Detect which cell encompasses the target text, then output its [X, Y] center coordinate. 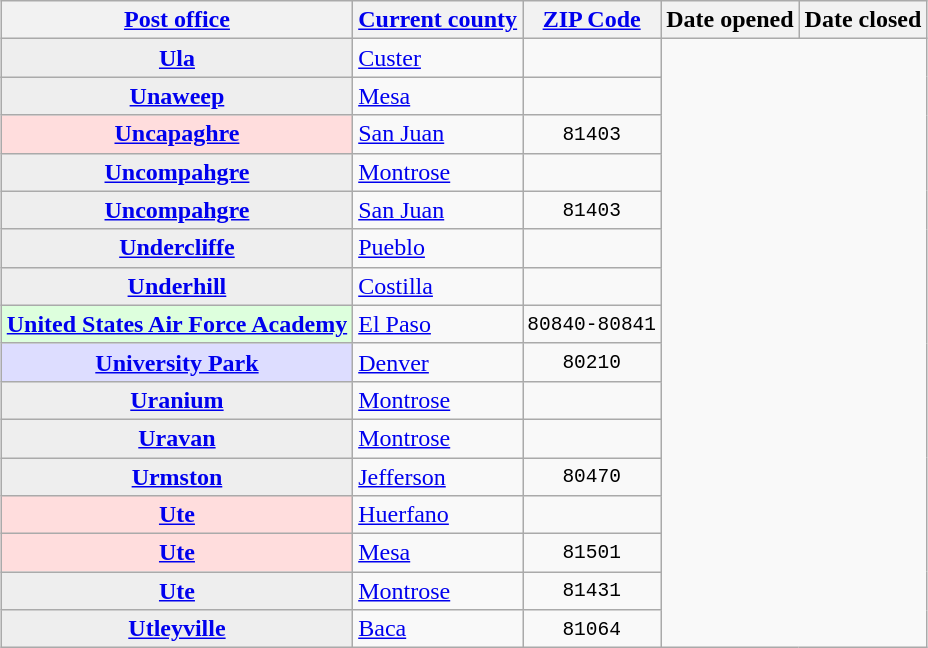
El Paso [438, 324]
Uncapaghre [176, 134]
Uranium [176, 400]
Undercliffe [176, 248]
Ula [176, 58]
Utleyville [176, 629]
81431 [592, 591]
ZIP Code [592, 20]
Urmston [176, 477]
81501 [592, 553]
Custer [438, 58]
Uravan [176, 438]
Current county [438, 20]
Unaweep [176, 96]
80210 [592, 362]
81064 [592, 629]
80470 [592, 477]
Huerfano [438, 515]
Pueblo [438, 248]
Jefferson [438, 477]
Date closed [863, 20]
University Park [176, 362]
80840-80841 [592, 324]
Costilla [438, 286]
United States Air Force Academy [176, 324]
Baca [438, 629]
Denver [438, 362]
Post office [176, 20]
Date opened [730, 20]
Underhill [176, 286]
